Provide the [x, y] coordinate of the cell's center where the given text is located.  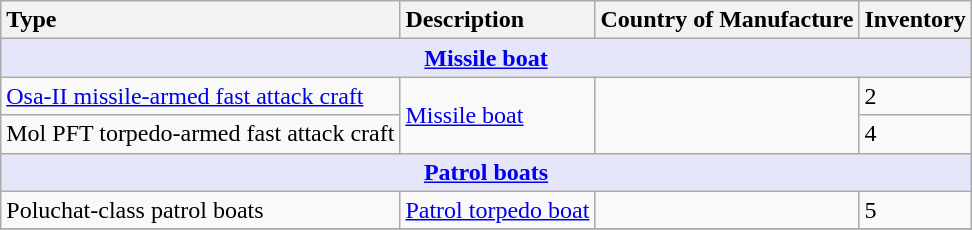
2 [915, 96]
Poluchat-class patrol boats [200, 210]
Type [200, 20]
Osa-II missile-armed fast attack craft [200, 96]
Country of Manufacture [727, 20]
Inventory [915, 20]
4 [915, 134]
Description [498, 20]
Mol PFT torpedo-armed fast attack craft [200, 134]
Patrol boats [486, 172]
Patrol torpedo boat [498, 210]
5 [915, 210]
